Identify which cell holds the provided text, then report its [X, Y] central coordinate. 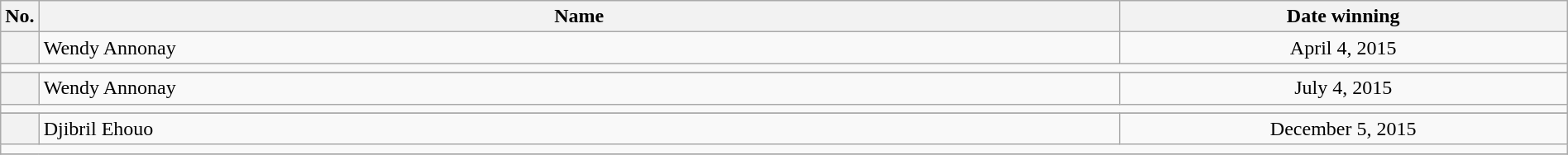
Name [579, 16]
April 4, 2015 [1343, 48]
Djibril Ehouo [579, 129]
No. [20, 16]
July 4, 2015 [1343, 88]
December 5, 2015 [1343, 129]
Date winning [1343, 16]
